Find where the given text appears and provide that cell's center as [X, Y] coordinate. 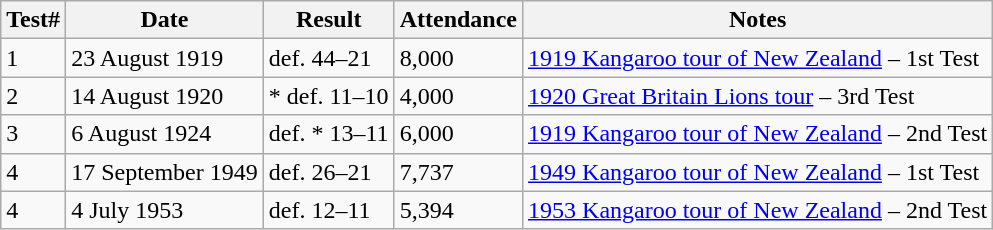
4,000 [458, 96]
def. * 13–11 [328, 134]
14 August 1920 [165, 96]
4 July 1953 [165, 210]
8,000 [458, 58]
6 August 1924 [165, 134]
Test# [34, 20]
1919 Kangaroo tour of New Zealand – 1st Test [758, 58]
* def. 11–10 [328, 96]
2 [34, 96]
7,737 [458, 172]
Notes [758, 20]
6,000 [458, 134]
1 [34, 58]
1953 Kangaroo tour of New Zealand – 2nd Test [758, 210]
def. 44–21 [328, 58]
def. 12–11 [328, 210]
Attendance [458, 20]
17 September 1949 [165, 172]
1949 Kangaroo tour of New Zealand – 1st Test [758, 172]
1920 Great Britain Lions tour – 3rd Test [758, 96]
Date [165, 20]
Result [328, 20]
23 August 1919 [165, 58]
def. 26–21 [328, 172]
5,394 [458, 210]
3 [34, 134]
1919 Kangaroo tour of New Zealand – 2nd Test [758, 134]
